Capture the cell that displays the provided text and extract its [x, y] central coordinate. 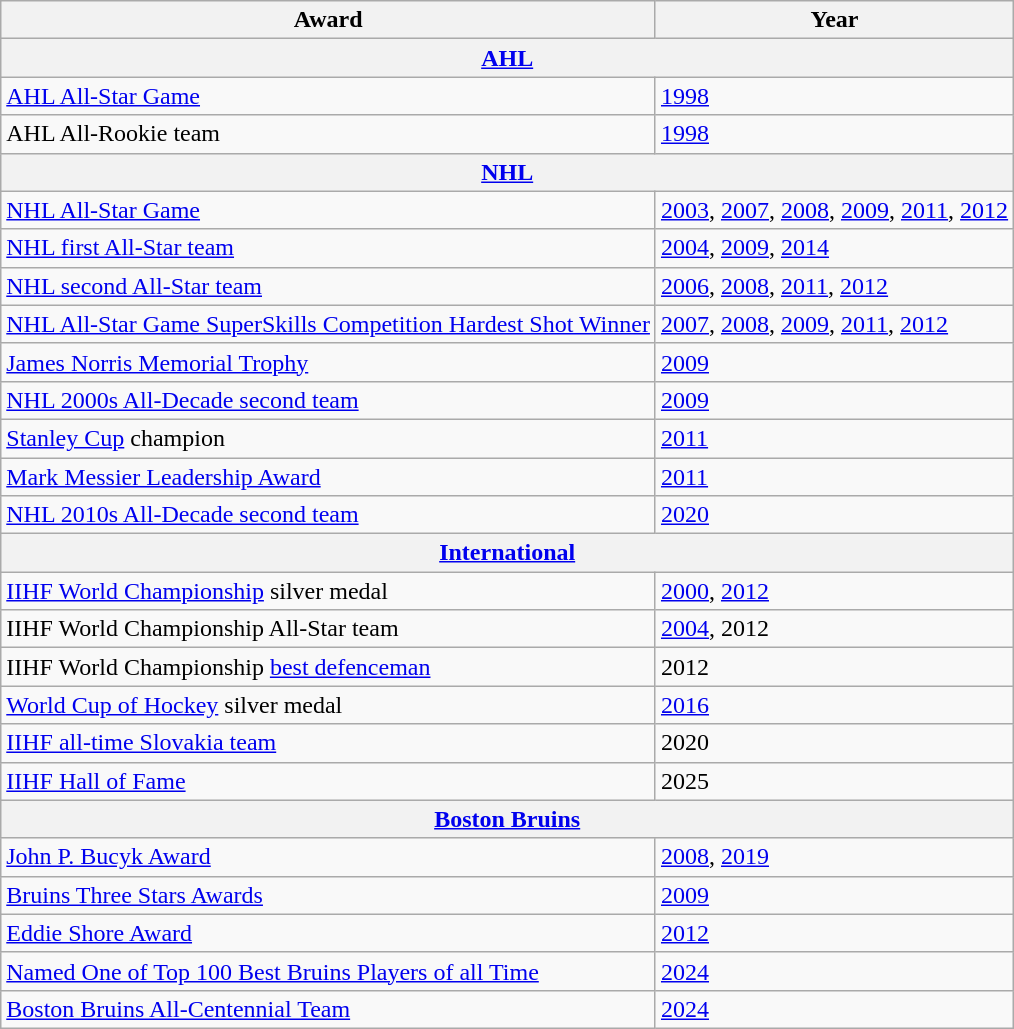
Mark Messier Leadership Award [328, 477]
World Cup of Hockey silver medal [328, 705]
NHL 2010s All-Decade second team [328, 515]
IIHF all-time Slovakia team [328, 743]
NHL [508, 172]
AHL All-Star Game [328, 96]
2008, 2019 [834, 857]
NHL 2000s All-Decade second team [328, 400]
IIHF World Championship All-Star team [328, 629]
AHL All-Rookie team [328, 134]
NHL All-Star Game SuperSkills Competition Hardest Shot Winner [328, 324]
IIHF Hall of Fame [328, 781]
John P. Bucyk Award [328, 857]
James Norris Memorial Trophy [328, 362]
NHL first All-Star team [328, 248]
Award [328, 20]
Eddie Shore Award [328, 933]
2004, 2012 [834, 629]
2000, 2012 [834, 591]
Named One of Top 100 Best Bruins Players of all Time [328, 971]
Boston Bruins All-Centennial Team [328, 1009]
Boston Bruins [508, 819]
IIHF World Championship silver medal [328, 591]
2025 [834, 781]
Stanley Cup champion [328, 438]
2016 [834, 705]
IIHF World Championship best defenceman [328, 667]
NHL second All-Star team [328, 286]
International [508, 553]
AHL [508, 58]
2004, 2009, 2014 [834, 248]
Year [834, 20]
2006, 2008, 2011, 2012 [834, 286]
NHL All-Star Game [328, 210]
2003, 2007, 2008, 2009, 2011, 2012 [834, 210]
Bruins Three Stars Awards [328, 895]
2007, 2008, 2009, 2011, 2012 [834, 324]
